Extract the (x, y) coordinate from the center of the cell holding the provided text.  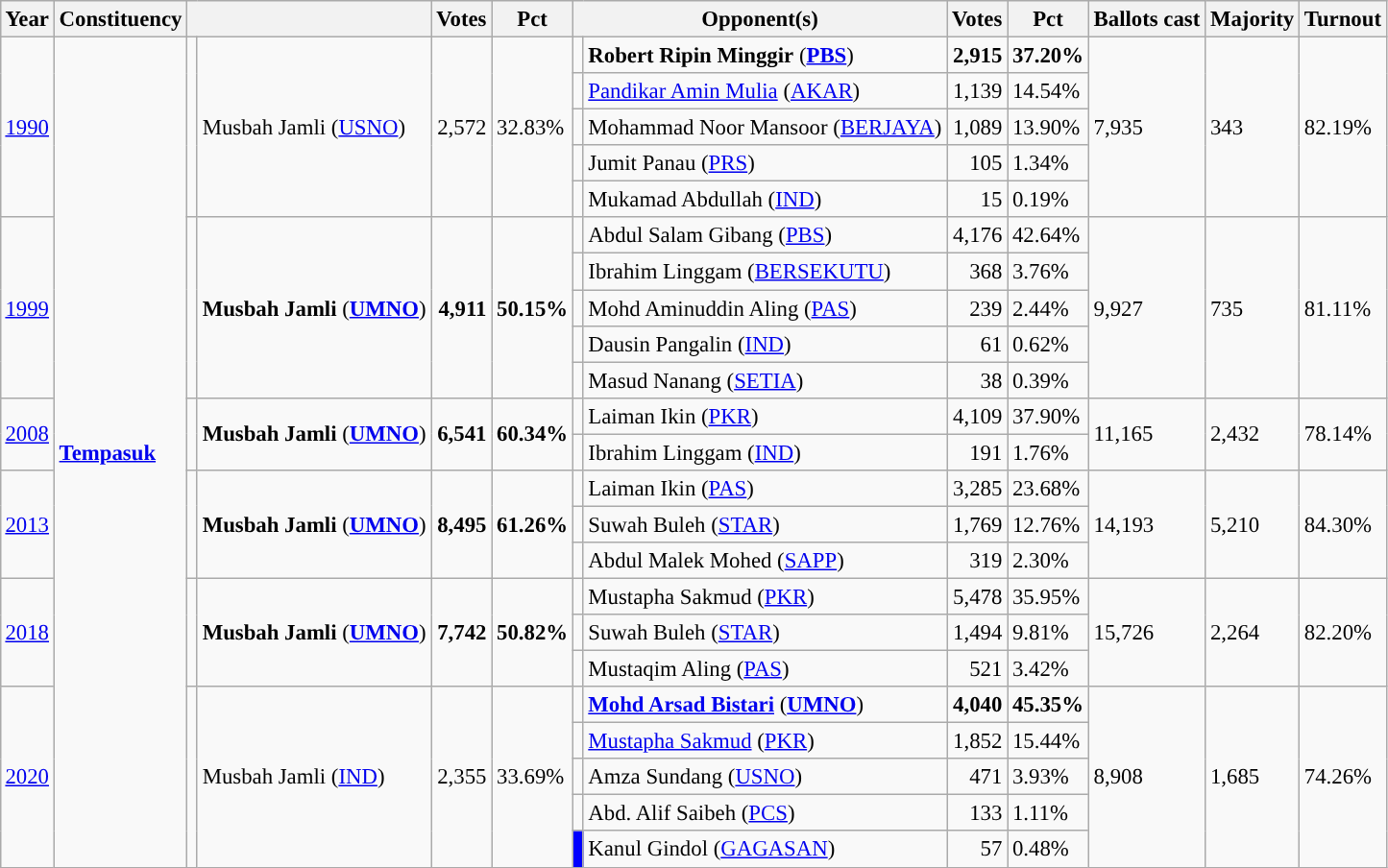
84.30% (1343, 524)
1,685 (1253, 777)
Mohd Aminuddin Aling (PAS) (765, 308)
Mukamad Abdullah (IND) (765, 200)
Kanul Gindol (GAGASAN) (765, 849)
38 (978, 380)
1.11% (1049, 813)
8,908 (1147, 777)
Ibrahim Linggam (IND) (765, 452)
105 (978, 163)
2013 (27, 524)
319 (978, 561)
Constituency (120, 19)
0.19% (1049, 200)
Laiman Ikin (PAS) (765, 488)
1.34% (1049, 163)
2.30% (1049, 561)
60.34% (532, 434)
11,165 (1147, 434)
2,432 (1253, 434)
0.48% (1049, 849)
35.95% (1049, 596)
45.35% (1049, 705)
0.39% (1049, 380)
1,494 (978, 633)
Musbah Jamli (IND) (314, 777)
50.15% (532, 307)
4,911 (461, 307)
Abdul Salam Gibang (PBS) (765, 235)
521 (978, 668)
23.68% (1049, 488)
735 (1253, 307)
12.76% (1049, 524)
3.42% (1049, 668)
0.62% (1049, 344)
15,726 (1147, 632)
Mohd Arsad Bistari (UMNO) (765, 705)
9.81% (1049, 633)
1,089 (978, 128)
74.26% (1343, 777)
1999 (27, 307)
9,927 (1147, 307)
2,572 (461, 127)
1990 (27, 127)
Masud Nanang (SETIA) (765, 380)
3.93% (1049, 777)
8,495 (461, 524)
Robert Ripin Minggir (PBS) (765, 55)
1,139 (978, 91)
Opponent(s) (759, 19)
Mohammad Noor Mansoor (BERJAYA) (765, 128)
Ibrahim Linggam (BERSEKUTU) (765, 272)
Majority (1253, 19)
2020 (27, 777)
32.83% (532, 127)
343 (1253, 127)
3.76% (1049, 272)
471 (978, 777)
7,935 (1147, 127)
Tempasuk (120, 451)
2008 (27, 434)
4,109 (978, 416)
14.54% (1049, 91)
1,769 (978, 524)
Turnout (1343, 19)
191 (978, 452)
42.64% (1049, 235)
1.76% (1049, 452)
33.69% (532, 777)
4,040 (978, 705)
13.90% (1049, 128)
61.26% (532, 524)
57 (978, 849)
81.11% (1343, 307)
Dausin Pangalin (IND) (765, 344)
5,478 (978, 596)
2,915 (978, 55)
14,193 (1147, 524)
82.19% (1343, 127)
7,742 (461, 632)
37.90% (1049, 416)
Laiman Ikin (PKR) (765, 416)
Jumit Panau (PRS) (765, 163)
Abd. Alif Saibeh (PCS) (765, 813)
4,176 (978, 235)
1,852 (978, 741)
61 (978, 344)
82.20% (1343, 632)
2,264 (1253, 632)
239 (978, 308)
Mustaqim Aling (PAS) (765, 668)
Pandikar Amin Mulia (AKAR) (765, 91)
133 (978, 813)
Abdul Malek Mohed (SAPP) (765, 561)
50.82% (532, 632)
2018 (27, 632)
15.44% (1049, 741)
Year (27, 19)
2.44% (1049, 308)
368 (978, 272)
5,210 (1253, 524)
Musbah Jamli (USNO) (314, 127)
2,355 (461, 777)
6,541 (461, 434)
78.14% (1343, 434)
37.20% (1049, 55)
Ballots cast (1147, 19)
15 (978, 200)
3,285 (978, 488)
Amza Sundang (USNO) (765, 777)
